Find where the given text appears and provide that cell's center as [X, Y] coordinate. 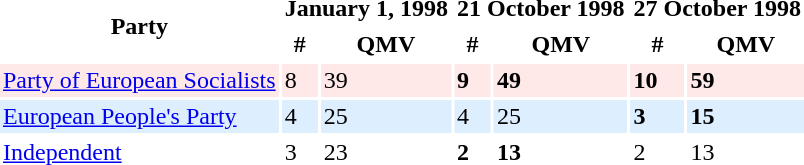
9 [472, 80]
3 [658, 116]
39 [386, 80]
European People's Party [140, 116]
10 [658, 80]
8 [300, 80]
Party of European Socialists [140, 80]
49 [560, 80]
